Scan for the cell matching the given text and deliver its (x, y) coordinate at center. 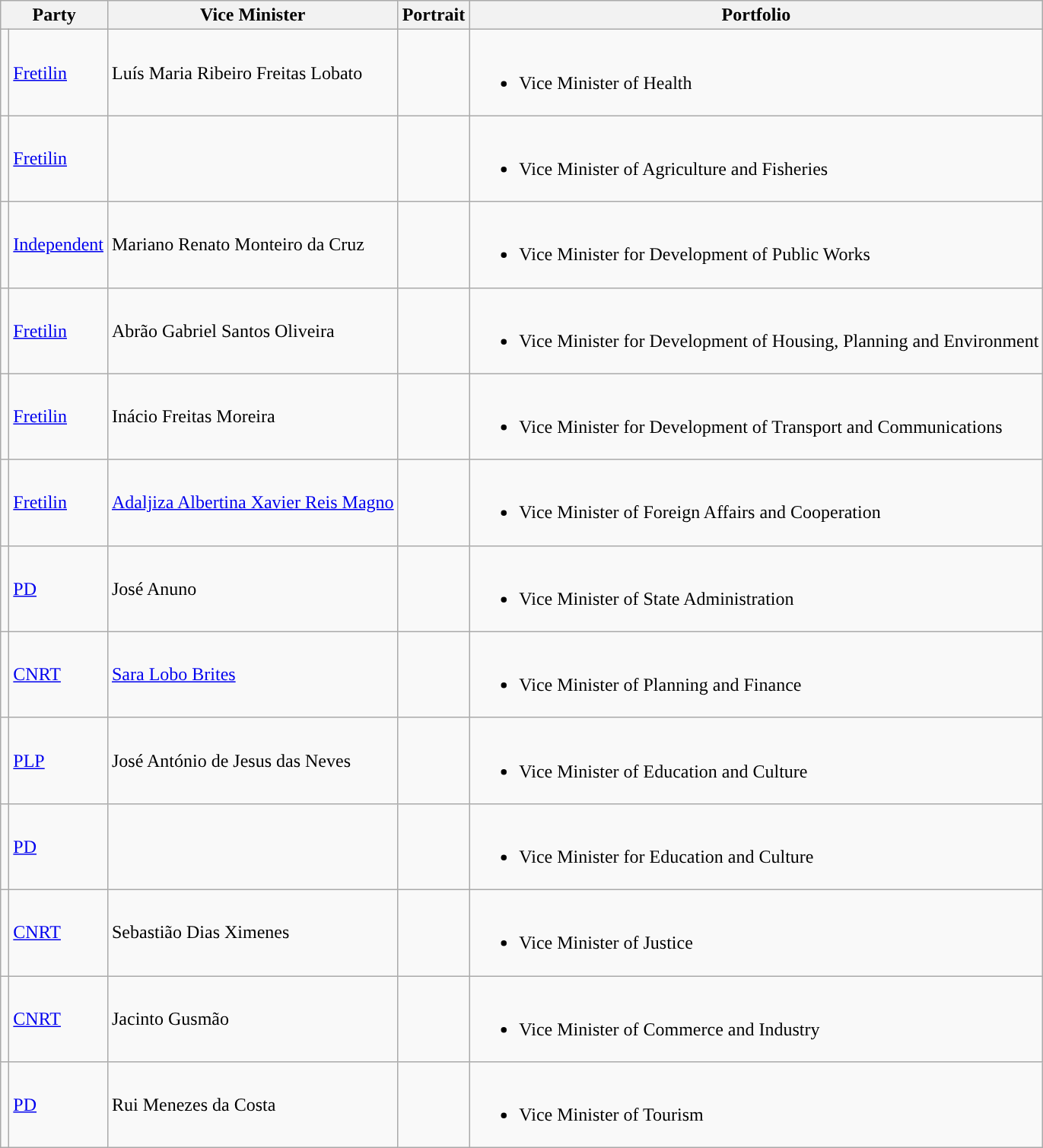
Vice Minister of Health (756, 73)
Portfolio (756, 15)
Vice Minister of Planning and Finance (756, 674)
Inácio Freitas Moreira (253, 417)
Abrão Gabriel Santos Oliveira (253, 330)
Vice Minister of Agriculture and Fisheries (756, 158)
Portrait (434, 15)
Vice Minister of Foreign Affairs and Cooperation (756, 502)
Independent (59, 245)
Vice Minister for Development of Housing, Planning and Environment (756, 330)
José António de Jesus das Neves (253, 761)
Adaljiza Albertina Xavier Reis Magno (253, 502)
Party (55, 15)
PLP (59, 761)
Vice Minister of Justice (756, 933)
José Anuno (253, 589)
Vice Minister (253, 15)
Vice Minister for Development of Transport and Communications (756, 417)
Vice Minister of Commerce and Industry (756, 1018)
Mariano Renato Monteiro da Cruz (253, 245)
Vice Minister of Tourism (756, 1105)
Luís Maria Ribeiro Freitas Lobato (253, 73)
Sebastião Dias Ximenes (253, 933)
Sara Lobo Brites (253, 674)
Vice Minister of State Administration (756, 589)
Jacinto Gusmão (253, 1018)
Vice Minister of Education and Culture (756, 761)
Vice Minister for Development of Public Works (756, 245)
Vice Minister for Education and Culture (756, 846)
Rui Menezes da Costa (253, 1105)
